From the cell containing the given text, extract its center point as [X, Y] coordinate. 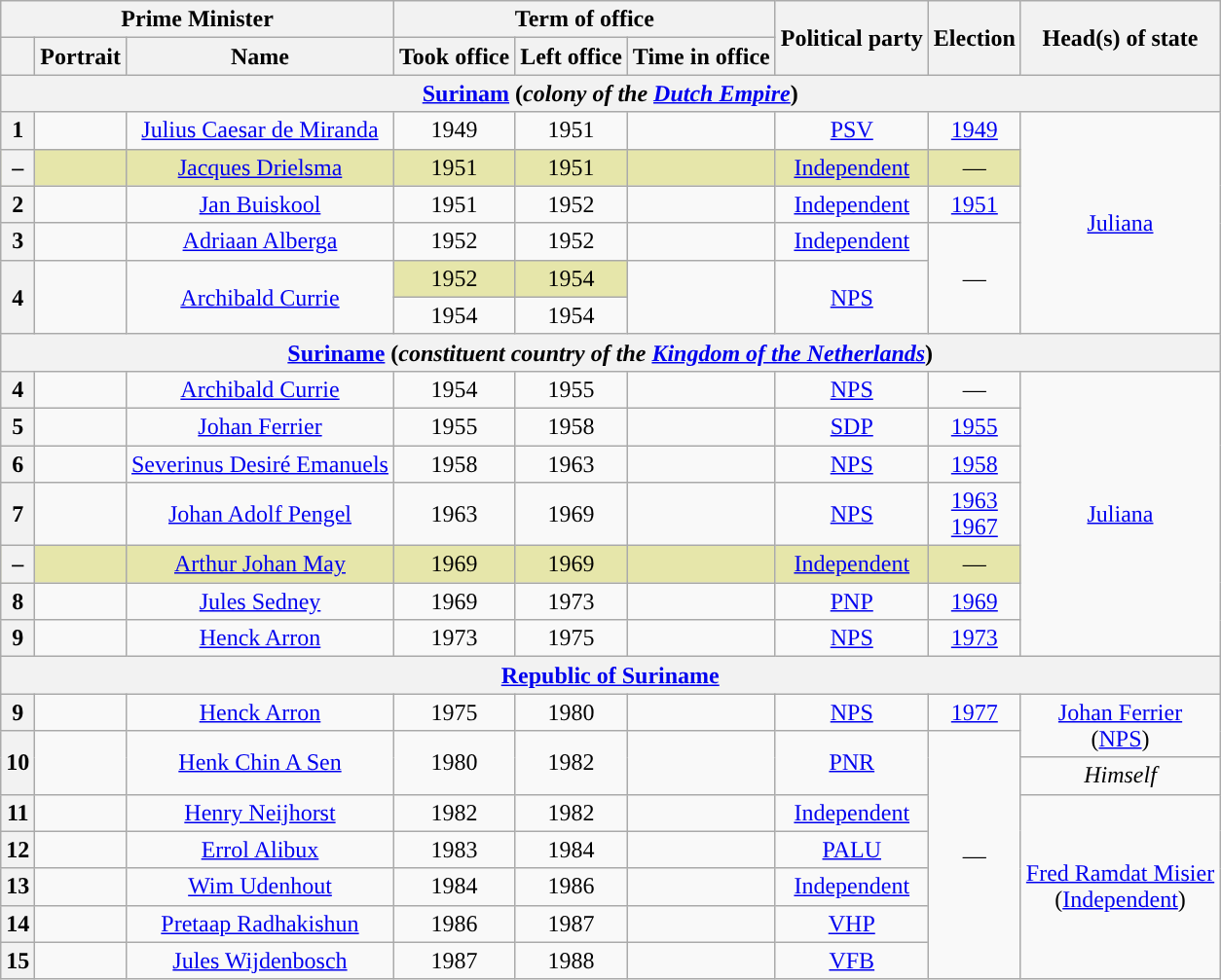
Jan Buiskool [259, 204]
Henk Chin A Sen [259, 763]
Took office [454, 56]
Political party [851, 38]
1 [18, 130]
1983 [454, 850]
14 [18, 924]
Johan Ferrier(NPS) [1120, 726]
5 [18, 426]
Arthur Johan May [259, 564]
Time in office [701, 56]
Suriname (constituent country of the Kingdom of the Netherlands) [610, 352]
Portrait [81, 56]
Head(s) of state [1120, 38]
Fred Ramdat Misier(Independent) [1120, 887]
Surinam (colony of the Dutch Empire) [610, 93]
12 [18, 850]
SDP [851, 426]
Henry Neijhorst [259, 813]
PNR [851, 763]
Pretaap Radhakishun [259, 924]
Errol Alibux [259, 850]
Adriaan Alberga [259, 241]
Name [259, 56]
Republic of Suriname [610, 675]
2 [18, 204]
7 [18, 514]
VHP [851, 924]
Himself [1120, 776]
Prime Minister [198, 19]
PSV [851, 130]
Julius Caesar de Miranda [259, 130]
Jules Wijdenbosch [259, 961]
11 [18, 813]
PALU [851, 850]
Term of office [584, 19]
VFB [851, 961]
Jacques Drielsma [259, 167]
8 [18, 601]
Left office [572, 56]
10 [18, 763]
15 [18, 961]
3 [18, 241]
Wim Udenhout [259, 887]
19631967 [974, 514]
1988 [572, 961]
Johan Ferrier [259, 426]
13 [18, 887]
Jules Sedney [259, 601]
PNP [851, 601]
1977 [974, 712]
6 [18, 464]
Johan Adolf Pengel [259, 514]
Election [974, 38]
Severinus Desiré Emanuels [259, 464]
